Determine the [X, Y] coordinate at the center of the cell enclosing the given text.  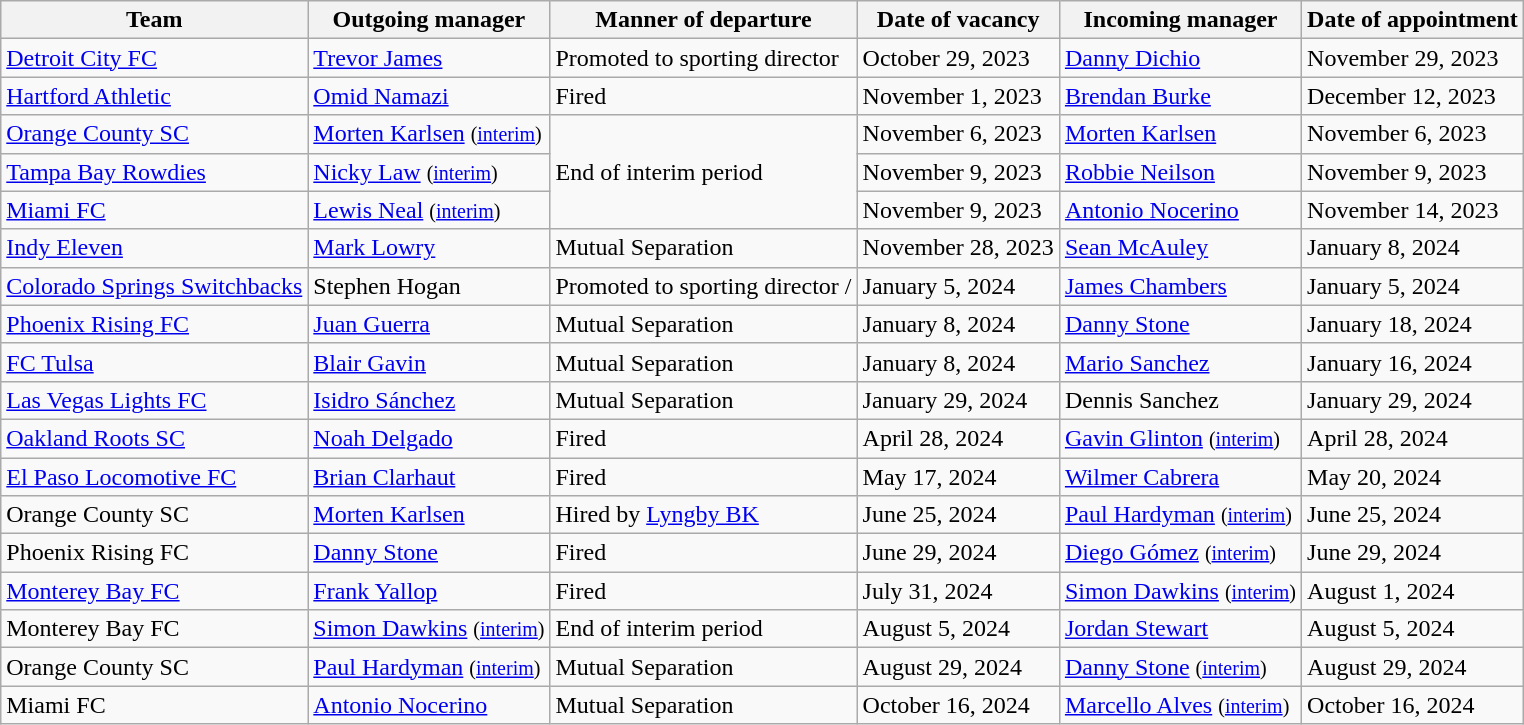
November 1, 2023 [958, 96]
Tampa Bay Rowdies [154, 172]
Promoted to sporting director / [704, 286]
Sean McAuley [1180, 248]
Robbie Neilson [1180, 172]
January 16, 2024 [1413, 362]
Noah Delgado [429, 438]
El Paso Locomotive FC [154, 477]
January 18, 2024 [1413, 324]
Gavin Glinton (interim) [1180, 438]
Dennis Sanchez [1180, 400]
Jordan Stewart [1180, 629]
Mario Sanchez [1180, 362]
Wilmer Cabrera [1180, 477]
Morten Karlsen (interim) [429, 134]
Trevor James [429, 58]
Oakland Roots SC [154, 438]
Incoming manager [1180, 20]
Lewis Neal (interim) [429, 210]
Danny Dichio [1180, 58]
Frank Yallop [429, 591]
Brian Clarhaut [429, 477]
FC Tulsa [154, 362]
Juan Guerra [429, 324]
August 1, 2024 [1413, 591]
Date of appointment [1413, 20]
July 31, 2024 [958, 591]
Detroit City FC [154, 58]
November 29, 2023 [1413, 58]
May 20, 2024 [1413, 477]
Indy Eleven [154, 248]
Manner of departure [704, 20]
Isidro Sánchez [429, 400]
James Chambers [1180, 286]
Promoted to sporting director [704, 58]
October 29, 2023 [958, 58]
Hartford Athletic [154, 96]
Omid Namazi [429, 96]
Diego Gómez (interim) [1180, 553]
December 12, 2023 [1413, 96]
Danny Stone (interim) [1180, 667]
Brendan Burke [1180, 96]
Hired by Lyngby BK [704, 515]
November 14, 2023 [1413, 210]
Outgoing manager [429, 20]
Mark Lowry [429, 248]
November 28, 2023 [958, 248]
Team [154, 20]
May 17, 2024 [958, 477]
Blair Gavin [429, 362]
Stephen Hogan [429, 286]
Nicky Law (interim) [429, 172]
Colorado Springs Switchbacks [154, 286]
Date of vacancy [958, 20]
Marcello Alves (interim) [1180, 705]
Las Vegas Lights FC [154, 400]
